Detect which cell encompasses the target text, then output its [x, y] center coordinate. 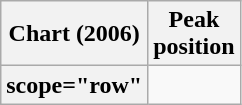
Peakposition [194, 34]
scope="row" [74, 85]
Chart (2006) [74, 34]
